Search for the cell housing the specified text and yield its (X, Y) center coordinate. 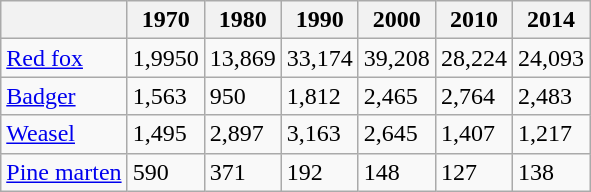
Pine marten (64, 172)
2010 (474, 20)
2014 (550, 20)
127 (474, 172)
2000 (396, 20)
1,812 (320, 96)
2,465 (396, 96)
1,9950 (166, 58)
1980 (242, 20)
138 (550, 172)
39,208 (396, 58)
1,217 (550, 134)
371 (242, 172)
3,163 (320, 134)
13,869 (242, 58)
24,093 (550, 58)
1,563 (166, 96)
2,483 (550, 96)
148 (396, 172)
33,174 (320, 58)
2,764 (474, 96)
2,645 (396, 134)
Weasel (64, 134)
590 (166, 172)
1,407 (474, 134)
Red fox (64, 58)
1970 (166, 20)
192 (320, 172)
1990 (320, 20)
1,495 (166, 134)
28,224 (474, 58)
2,897 (242, 134)
950 (242, 96)
Badger (64, 96)
